Identify which cell holds the provided text, then report its (X, Y) central coordinate. 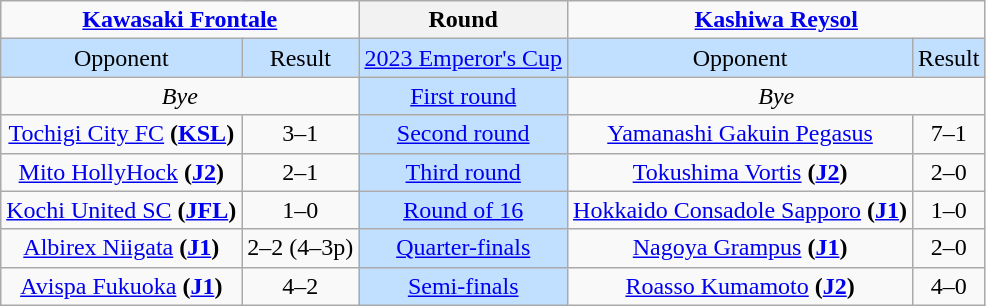
Albirex Niigata (J1) (122, 248)
Quarter-finals (464, 248)
Kashiwa Reysol (776, 20)
Roasso Kumamoto (J2) (740, 286)
Round of 16 (464, 210)
Avispa Fukuoka (J1) (122, 286)
2023 Emperor's Cup (464, 58)
2–2 (4–3p) (300, 248)
Third round (464, 172)
4–2 (300, 286)
3–1 (300, 134)
Semi-finals (464, 286)
Kawasaki Frontale (180, 20)
First round (464, 96)
2–1 (300, 172)
Yamanashi Gakuin Pegasus (740, 134)
Hokkaido Consadole Sapporo (J1) (740, 210)
Round (464, 20)
Nagoya Grampus (J1) (740, 248)
4–0 (949, 286)
Second round (464, 134)
Tochigi City FC (KSL) (122, 134)
Tokushima Vortis (J2) (740, 172)
Mito HollyHock (J2) (122, 172)
7–1 (949, 134)
Kochi United SC (JFL) (122, 210)
